Pinpoint the cell where the given text exists, returning its (X, Y) midpoint coordinate. 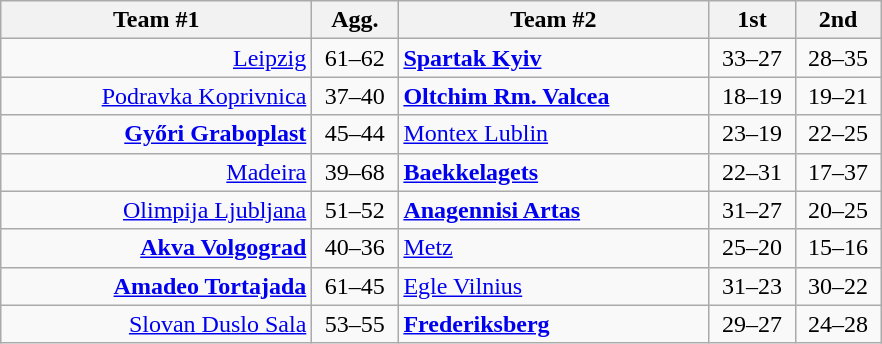
24–28 (838, 324)
61–45 (355, 286)
15–16 (838, 248)
Metz (554, 248)
Frederiksberg (554, 324)
17–37 (838, 172)
25–20 (752, 248)
39–68 (355, 172)
53–55 (355, 324)
Akva Volgograd (156, 248)
20–25 (838, 210)
29–27 (752, 324)
23–19 (752, 134)
Olimpija Ljubljana (156, 210)
18–19 (752, 96)
Egle Vilnius (554, 286)
Leipzig (156, 58)
31–23 (752, 286)
33–27 (752, 58)
40–36 (355, 248)
Amadeo Tortajada (156, 286)
Spartak Kyiv (554, 58)
Madeira (156, 172)
Slovan Duslo Sala (156, 324)
30–22 (838, 286)
51–52 (355, 210)
Oltchim Rm. Valcea (554, 96)
61–62 (355, 58)
Team #2 (554, 20)
Podravka Koprivnica (156, 96)
Győri Graboplast (156, 134)
1st (752, 20)
Baekkelagets (554, 172)
22–31 (752, 172)
28–35 (838, 58)
19–21 (838, 96)
45–44 (355, 134)
Team #1 (156, 20)
22–25 (838, 134)
2nd (838, 20)
Montex Lublin (554, 134)
Anagennisi Artas (554, 210)
Agg. (355, 20)
31–27 (752, 210)
37–40 (355, 96)
